Provide the [x, y] coordinate of the cell's center where the given text is located.  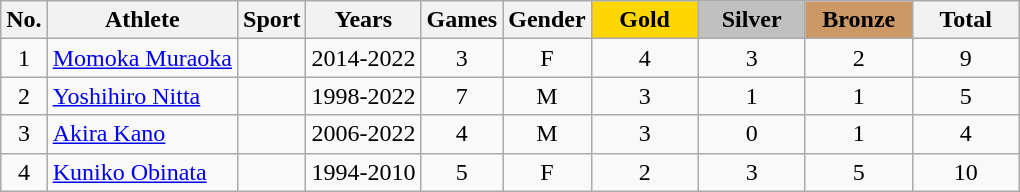
7 [462, 96]
Games [462, 20]
Total [966, 20]
Athlete [142, 20]
Years [364, 20]
1998-2022 [364, 96]
1994-2010 [364, 172]
Yoshihiro Nitta [142, 96]
Sport [272, 20]
Silver [752, 20]
Kuniko Obinata [142, 172]
Gender [547, 20]
No. [24, 20]
Akira Kano [142, 134]
10 [966, 172]
Momoka Muraoka [142, 58]
2014-2022 [364, 58]
9 [966, 58]
2006-2022 [364, 134]
Bronze [858, 20]
0 [752, 134]
Gold [644, 20]
